From the cell containing the given text, extract its center point as (x, y) coordinate. 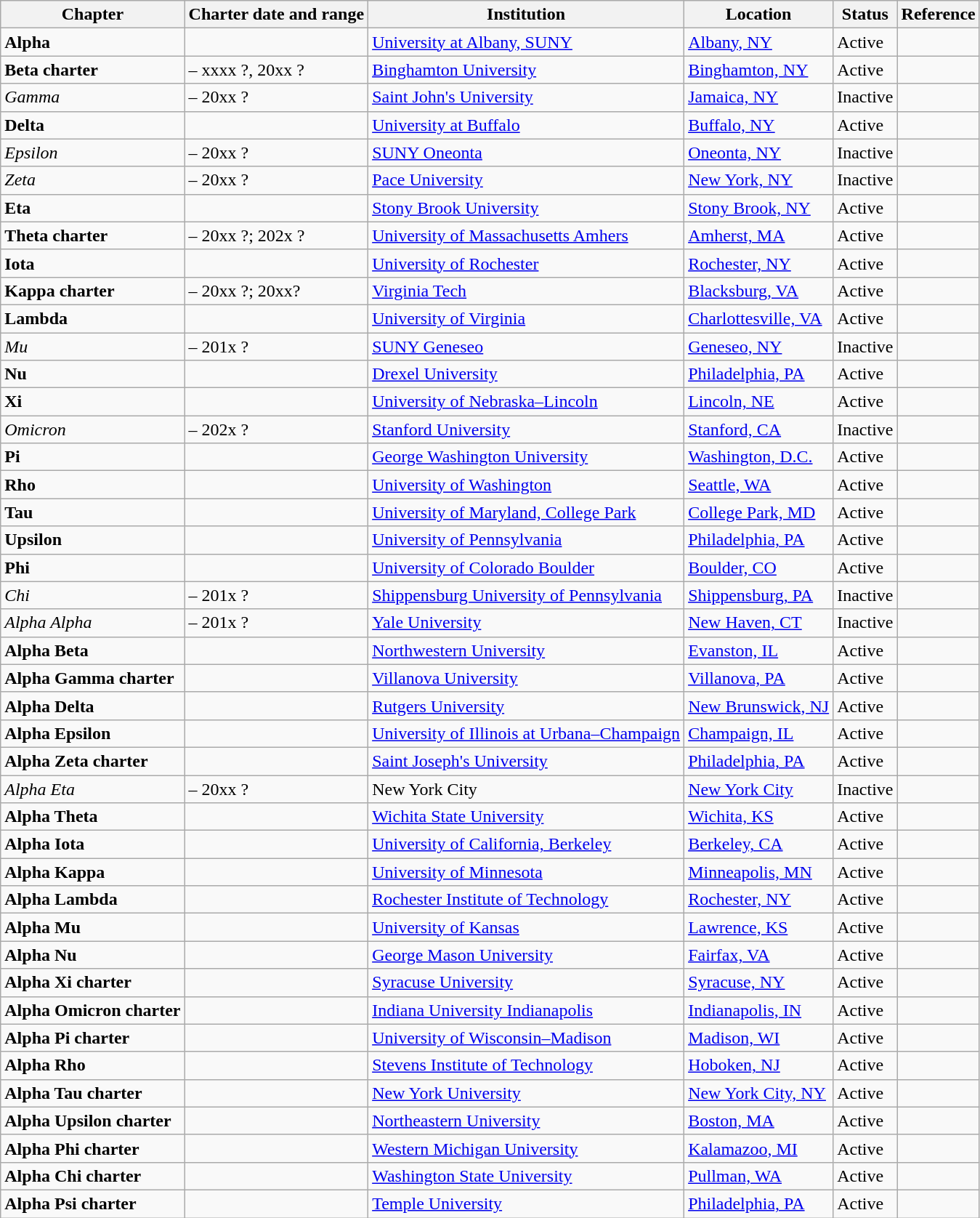
Alpha Pi charter (93, 1038)
Minneapolis, MN (758, 872)
– 202x ? (276, 429)
Syracuse, NY (758, 983)
University of Nebraska–Lincoln (526, 402)
Location (758, 15)
Reference (939, 15)
Blacksburg, VA (758, 291)
University at Buffalo (526, 125)
Charter date and range (276, 15)
Upsilon (93, 540)
Fairfax, VA (758, 955)
Institution (526, 15)
Stony Brook, NY (758, 208)
Kalamazoo, MI (758, 1148)
Saint Joseph's University (526, 761)
University of Massachusetts Amhers (526, 235)
Lincoln, NE (758, 402)
New York, NY (758, 180)
Lawrence, KS (758, 927)
Alpha Xi charter (93, 983)
George Washington University (526, 457)
Northwestern University (526, 650)
Pace University (526, 180)
Geneseo, NY (758, 347)
Kappa charter (93, 291)
SUNY Oneonta (526, 153)
Alpha Mu (93, 927)
Buffalo, NY (758, 125)
Evanston, IL (758, 650)
Epsilon (93, 153)
Status (865, 15)
Amherst, MA (758, 235)
Drexel University (526, 374)
University of Washington (526, 485)
Oneonta, NY (758, 153)
Albany, NY (758, 42)
University of Pennsylvania (526, 540)
Delta (93, 125)
Washington, D.C. (758, 457)
Alpha Alpha (93, 623)
Charlottesville, VA (758, 318)
Binghamton University (526, 70)
University of Minnesota (526, 872)
Binghamton, NY (758, 70)
New Haven, CT (758, 623)
Berkeley, CA (758, 844)
Villanova, PA (758, 678)
University of Illinois at Urbana–Champaign (526, 733)
Alpha Lambda (93, 900)
Jamaica, NY (758, 97)
Omicron (93, 429)
Northeastern University (526, 1121)
George Mason University (526, 955)
Alpha Zeta charter (93, 761)
New York City, NY (758, 1093)
Chi (93, 595)
Stanford University (526, 429)
Shippensburg, PA (758, 595)
Rho (93, 485)
Tau (93, 512)
University of Rochester (526, 263)
Rochester Institute of Technology (526, 900)
Xi (93, 402)
Phi (93, 568)
Wichita, KS (758, 817)
Alpha Chi charter (93, 1176)
SUNY Geneseo (526, 347)
Eta (93, 208)
Alpha Beta (93, 650)
Alpha Upsilon charter (93, 1121)
Theta charter (93, 235)
Stanford, CA (758, 429)
Alpha Omicron charter (93, 1010)
– 20xx ?; 202x ? (276, 235)
University of Virginia (526, 318)
Villanova University (526, 678)
Beta charter (93, 70)
Alpha Nu (93, 955)
Indianapolis, IN (758, 1010)
Alpha Phi charter (93, 1148)
Hoboken, NJ (758, 1065)
University of Wisconsin–Madison (526, 1038)
Champaign, IL (758, 733)
Alpha Rho (93, 1065)
Alpha Iota (93, 844)
University of Maryland, College Park (526, 512)
Alpha Delta (93, 706)
Alpha Eta (93, 789)
Alpha Epsilon (93, 733)
Rutgers University (526, 706)
New York University (526, 1093)
Zeta (93, 180)
Virginia Tech (526, 291)
Wichita State University (526, 817)
Mu (93, 347)
Iota (93, 263)
University of Kansas (526, 927)
Alpha (93, 42)
Syracuse University (526, 983)
Shippensburg University of Pennsylvania (526, 595)
Gamma (93, 97)
College Park, MD (758, 512)
Nu (93, 374)
Lambda (93, 318)
Boulder, CO (758, 568)
University of California, Berkeley (526, 844)
Chapter (93, 15)
Alpha Psi charter (93, 1203)
University at Albany, SUNY (526, 42)
Indiana University Indianapolis (526, 1010)
Stony Brook University (526, 208)
Temple University (526, 1203)
Alpha Kappa (93, 872)
Saint John's University (526, 97)
Alpha Theta (93, 817)
University of Colorado Boulder (526, 568)
Stevens Institute of Technology (526, 1065)
Boston, MA (758, 1121)
Western Michigan University (526, 1148)
Seattle, WA (758, 485)
Washington State University (526, 1176)
Alpha Tau charter (93, 1093)
Yale University (526, 623)
Pi (93, 457)
– 20xx ?; 20xx? (276, 291)
– xxxx ?, 20xx ? (276, 70)
Pullman, WA (758, 1176)
New Brunswick, NJ (758, 706)
Madison, WI (758, 1038)
Alpha Gamma charter (93, 678)
